Return the (x, y) coordinate for the center point of the cell that contains the specified text.  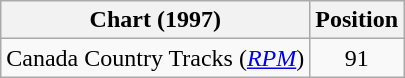
91 (357, 58)
Chart (1997) (156, 20)
Canada Country Tracks (RPM) (156, 58)
Position (357, 20)
